Find where the given text appears and provide that cell's center as (X, Y) coordinate. 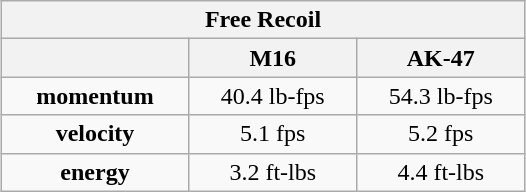
40.4 lb-fps (273, 96)
5.1 fps (273, 134)
Free Recoil (263, 20)
54.3 lb-fps (441, 96)
M16 (273, 58)
4.4 ft-lbs (441, 172)
3.2 ft-lbs (273, 172)
energy (94, 172)
momentum (94, 96)
5.2 fps (441, 134)
velocity (94, 134)
AK-47 (441, 58)
